Find where the given text appears and provide that cell's center as (X, Y) coordinate. 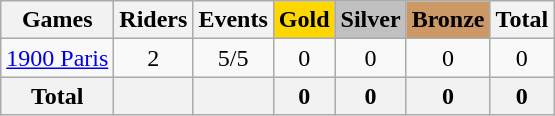
Gold (304, 20)
2 (154, 58)
1900 Paris (58, 58)
5/5 (233, 58)
Games (58, 20)
Events (233, 20)
Silver (370, 20)
Bronze (448, 20)
Riders (154, 20)
